Output the (x, y) coordinate of the center of the cell containing the given text.  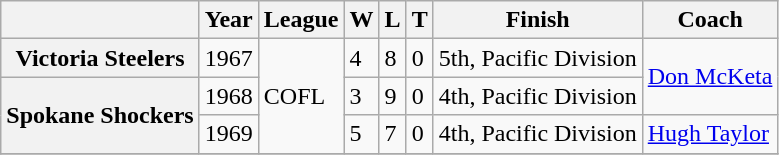
Spokane Shockers (100, 115)
W (362, 20)
8 (392, 58)
1967 (228, 58)
3 (362, 96)
4 (362, 58)
7 (392, 134)
COFL (301, 96)
5 (362, 134)
Year (228, 20)
Victoria Steelers (100, 58)
Coach (710, 20)
1969 (228, 134)
League (301, 20)
9 (392, 96)
5th, Pacific Division (538, 58)
Finish (538, 20)
Don McKeta (710, 77)
T (420, 20)
Hugh Taylor (710, 134)
L (392, 20)
1968 (228, 96)
